For the text-containing cell, return its midpoint in [x, y] coordinate format. 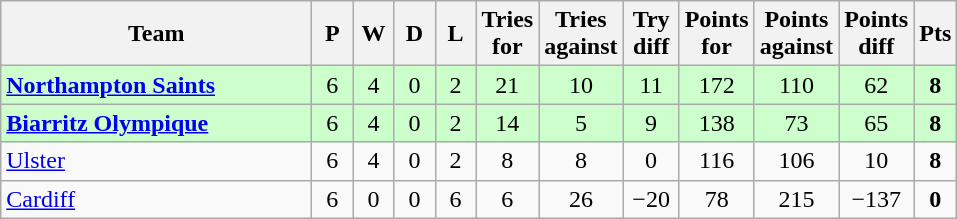
D [414, 34]
Points against [796, 34]
65 [876, 123]
−137 [876, 199]
Points diff [876, 34]
L [456, 34]
W [374, 34]
Team [156, 34]
Biarritz Olympique [156, 123]
5 [581, 123]
138 [716, 123]
Ulster [156, 161]
−20 [651, 199]
Cardiff [156, 199]
14 [508, 123]
Pts [936, 34]
Points for [716, 34]
110 [796, 85]
Tries for [508, 34]
11 [651, 85]
116 [716, 161]
9 [651, 123]
215 [796, 199]
106 [796, 161]
21 [508, 85]
Tries against [581, 34]
62 [876, 85]
Try diff [651, 34]
Northampton Saints [156, 85]
78 [716, 199]
172 [716, 85]
73 [796, 123]
P [332, 34]
26 [581, 199]
